Return (X, Y) of the center of cell containing provided text 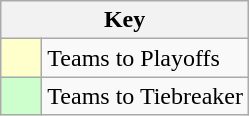
Teams to Tiebreaker (146, 96)
Teams to Playoffs (146, 58)
Key (125, 20)
